Return [x, y] of the center of cell containing provided text 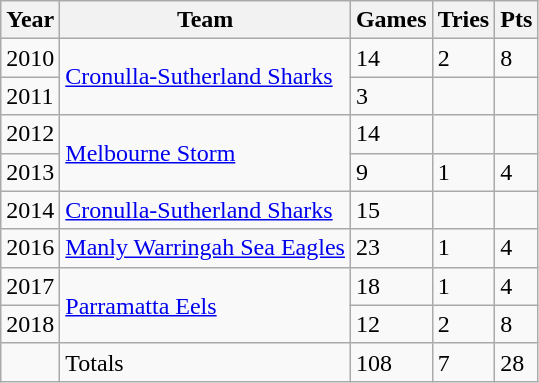
15 [391, 210]
Games [391, 20]
2014 [30, 210]
Melbourne Storm [206, 153]
28 [516, 362]
2012 [30, 134]
Manly Warringah Sea Eagles [206, 248]
Parramatta Eels [206, 305]
23 [391, 248]
2016 [30, 248]
Tries [464, 20]
2013 [30, 172]
18 [391, 286]
Totals [206, 362]
Year [30, 20]
12 [391, 324]
7 [464, 362]
Pts [516, 20]
2018 [30, 324]
108 [391, 362]
2017 [30, 286]
Team [206, 20]
3 [391, 96]
9 [391, 172]
2011 [30, 96]
2010 [30, 58]
